Extract the (X, Y) coordinate from the center of the cell holding the provided text.  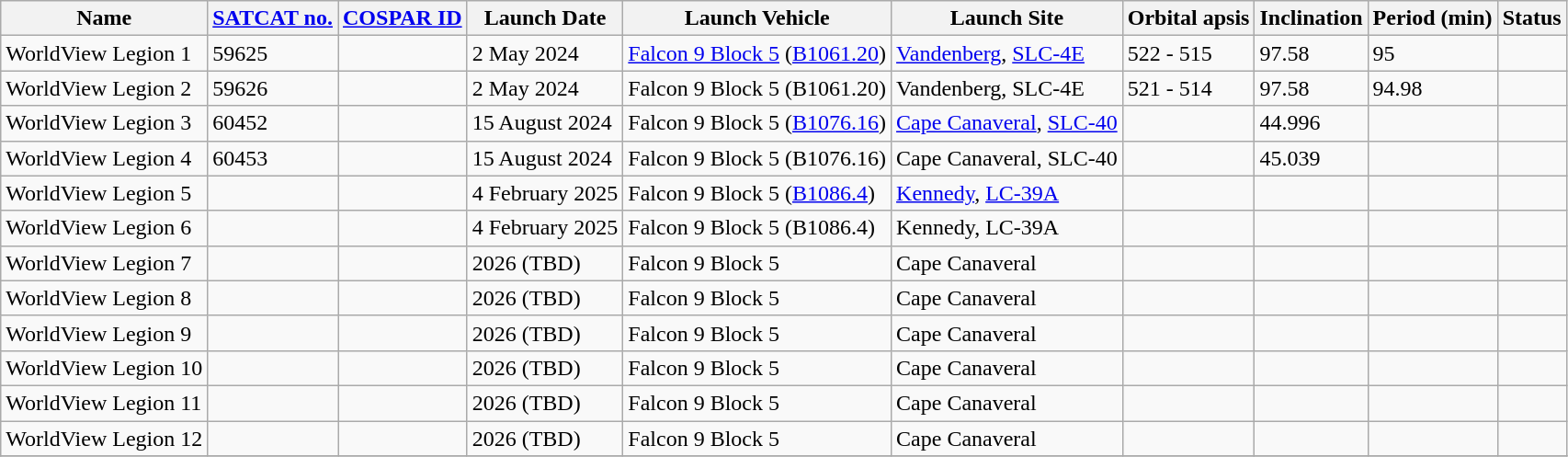
44.996 (1311, 123)
95 (1432, 53)
WorldView Legion 2 (105, 88)
521 - 514 (1188, 88)
Period (min) (1432, 18)
SATCAT no. (273, 18)
522 - 515 (1188, 53)
94.98 (1432, 88)
59625 (273, 53)
WorldView Legion 8 (105, 298)
60452 (273, 123)
Launch Date (545, 18)
WorldView Legion 3 (105, 123)
WorldView Legion 4 (105, 158)
Launch Vehicle (757, 18)
60453 (273, 158)
WorldView Legion 6 (105, 228)
WorldView Legion 7 (105, 263)
Launch Site (1007, 18)
WorldView Legion 11 (105, 403)
WorldView Legion 5 (105, 193)
WorldView Legion 9 (105, 333)
Orbital apsis (1188, 18)
WorldView Legion 1 (105, 53)
WorldView Legion 12 (105, 439)
COSPAR ID (403, 18)
59626 (273, 88)
Name (105, 18)
WorldView Legion 10 (105, 368)
Status (1531, 18)
Inclination (1311, 18)
45.039 (1311, 158)
